Capture the cell that displays the provided text and extract its [x, y] central coordinate. 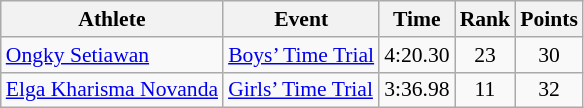
30 [549, 55]
Event [301, 19]
32 [549, 90]
Girls’ Time Trial [301, 90]
23 [486, 55]
3:36.98 [416, 90]
Athlete [112, 19]
Boys’ Time Trial [301, 55]
Rank [486, 19]
Time [416, 19]
Elga Kharisma Novanda [112, 90]
Ongky Setiawan [112, 55]
Points [549, 19]
4:20.30 [416, 55]
11 [486, 90]
